Scan for the cell matching the given text and deliver its (x, y) coordinate at center. 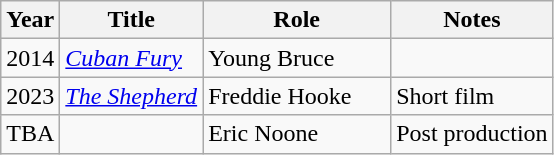
Title (132, 20)
2014 (30, 58)
Young Bruce (297, 58)
Short film (472, 96)
TBA (30, 134)
Post production (472, 134)
Year (30, 20)
Eric Noone (297, 134)
2023 (30, 96)
Freddie Hooke (297, 96)
Role (297, 20)
Notes (472, 20)
Cuban Fury (132, 58)
The Shepherd (132, 96)
